Determine the (X, Y) coordinate at the center of the cell enclosing the given text.  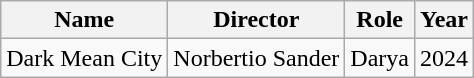
Year (444, 20)
Director (256, 20)
Name (84, 20)
Role (380, 20)
Darya (380, 58)
Dark Mean City (84, 58)
2024 (444, 58)
Norbertio Sander (256, 58)
